Search for the cell housing the specified text and yield its [x, y] center coordinate. 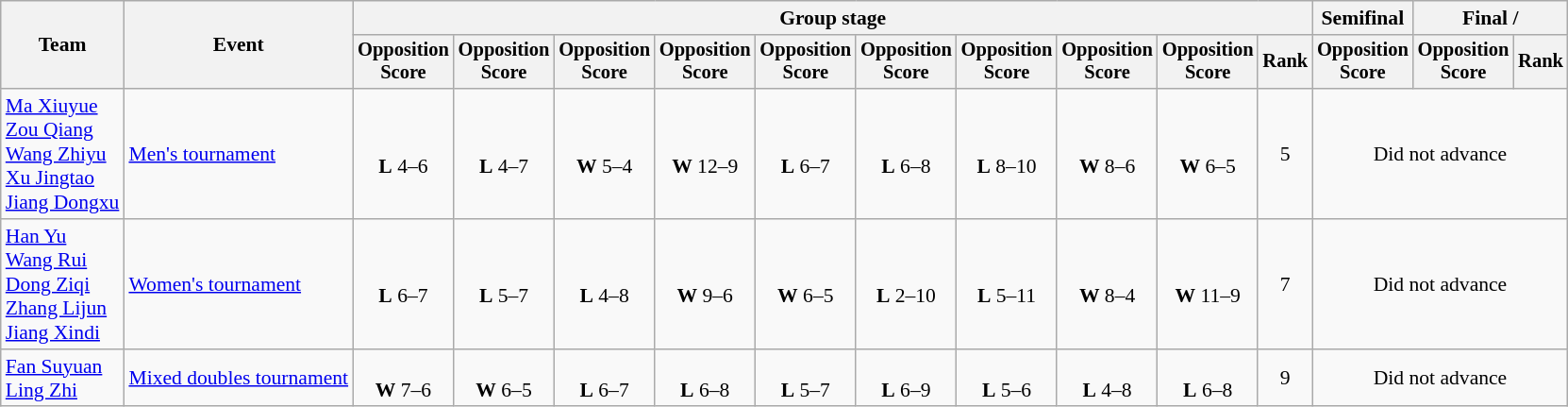
Mixed doubles tournament [238, 378]
Group stage [832, 18]
W 12–9 [706, 154]
L 5–11 [1008, 284]
L 4–7 [504, 154]
L 8–10 [1008, 154]
Men's tournament [238, 154]
Ma XiuyueZou QiangWang ZhiyuXu JingtaoJiang Dongxu [62, 154]
L 6–9 [906, 378]
L 4–6 [404, 154]
L 5–6 [1008, 378]
W 9–6 [706, 284]
7 [1285, 284]
Han YuWang RuiDong ZiqiZhang LijunJiang Xindi [62, 284]
Event [238, 45]
Women's tournament [238, 284]
W 7–6 [404, 378]
Final / [1491, 18]
W 8–6 [1108, 154]
9 [1285, 378]
5 [1285, 154]
L 2–10 [906, 284]
W 8–4 [1108, 284]
Fan SuyuanLing Zhi [62, 378]
W 5–4 [604, 154]
Semifinal [1362, 18]
Team [62, 45]
W 11–9 [1208, 284]
